Pinpoint the cell where the given text exists, returning its (x, y) midpoint coordinate. 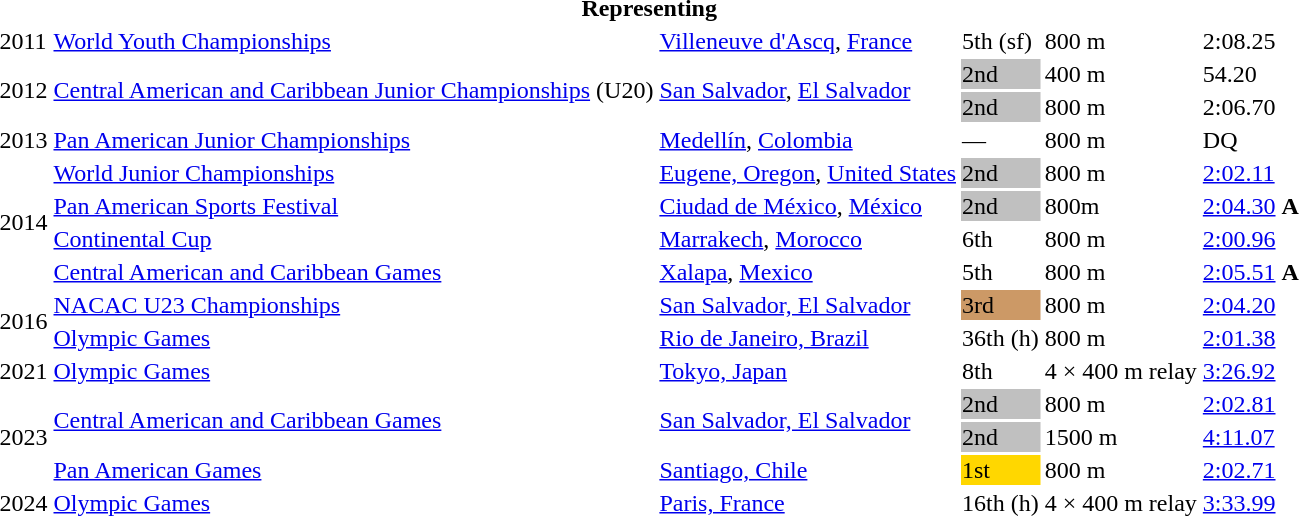
Tokyo, Japan (808, 371)
Medellín, Colombia (808, 140)
NACAC U23 Championships (354, 305)
400 m (1120, 74)
1st (1000, 470)
World Junior Championships (354, 173)
1500 m (1120, 437)
— (1000, 140)
Xalapa, Mexico (808, 272)
Pan American Junior Championships (354, 140)
8th (1000, 371)
4 × 400 m relay (1120, 371)
Eugene, Oregon, United States (808, 173)
Villeneuve d'Ascq, France (808, 41)
800m (1120, 206)
Pan American Games (354, 470)
World Youth Championships (354, 41)
Santiago, Chile (808, 470)
5th (sf) (1000, 41)
Ciudad de México, México (808, 206)
36th (h) (1000, 338)
Rio de Janeiro, Brazil (808, 338)
Central American and Caribbean Junior Championships (U20) (354, 90)
Continental Cup (354, 239)
5th (1000, 272)
Pan American Sports Festival (354, 206)
3rd (1000, 305)
6th (1000, 239)
Marrakech, Morocco (808, 239)
